Find where the given text appears and provide that cell's center as (X, Y) coordinate. 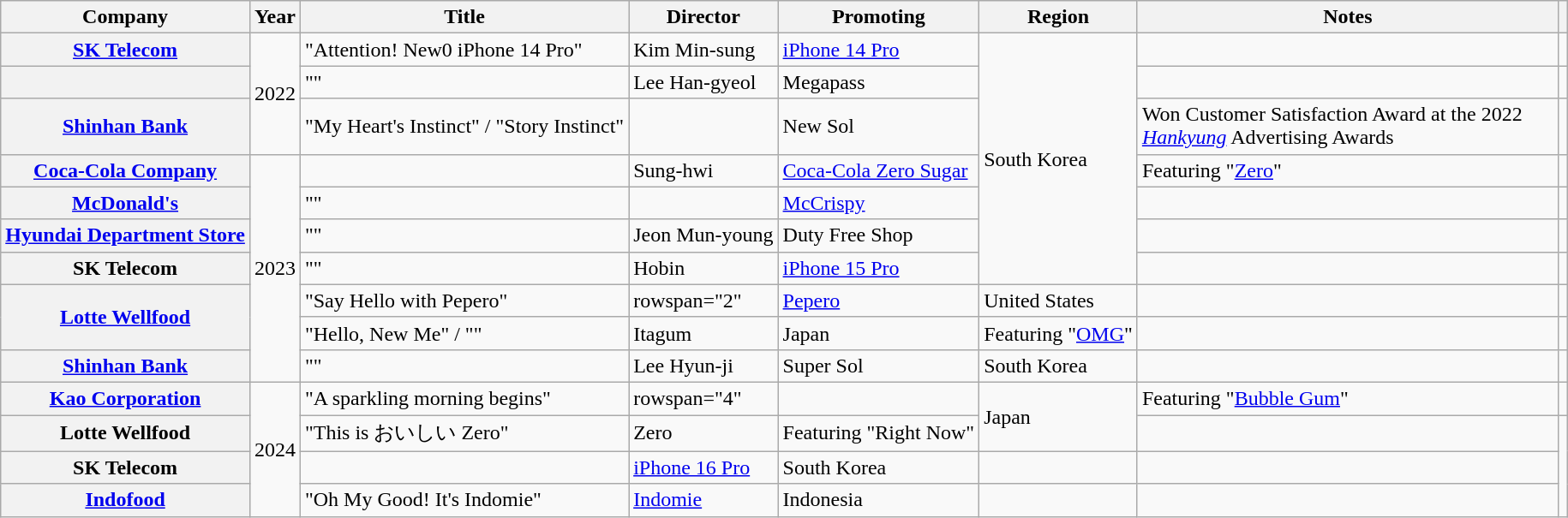
iPhone 14 Pro (879, 50)
Won Customer Satisfaction Award at the 2022 Hankyung Advertising Awards (1347, 127)
rowspan="2" (703, 301)
Featuring "Right Now" (879, 433)
Coca-Cola Company (125, 170)
New Sol (879, 127)
Itagum (703, 333)
iPhone 15 Pro (879, 268)
Indofood (125, 500)
Duty Free Shop (879, 235)
McCrispy (879, 203)
Lee Han-gyeol (703, 82)
Notes (1347, 17)
2022 (274, 94)
2024 (274, 449)
Company (125, 17)
rowspan="4" (703, 398)
Hyundai Department Store (125, 235)
McDonald's (125, 203)
"Say Hello with Pepero" (464, 301)
Promoting (879, 17)
Sung-hwi (703, 170)
iPhone 16 Pro (703, 467)
Director (703, 17)
Jeon Mun-young (703, 235)
Indomie (703, 500)
Coca-Cola Zero Sugar (879, 170)
Featuring "Zero" (1347, 170)
Pepero (879, 301)
Featuring "Bubble Gum" (1347, 398)
Featuring "OMG" (1059, 333)
"Hello, New Me" / "" (464, 333)
Title (464, 17)
2023 (274, 268)
Kim Min-sung (703, 50)
United States (1059, 301)
Hobin (703, 268)
Zero (703, 433)
"A sparkling morning begins" (464, 398)
Megapass (879, 82)
Year (274, 17)
Super Sol (879, 366)
"This is おいしい Zero" (464, 433)
Lee Hyun-ji (703, 366)
"Attention! New0 iPhone 14 Pro" (464, 50)
Indonesia (879, 500)
Kao Corporation (125, 398)
"Oh My Good! It's Indomie" (464, 500)
Region (1059, 17)
"My Heart's Instinct" / "Story Instinct" (464, 127)
